Provide the [X, Y] coordinate of the cell's center where the given text is located.  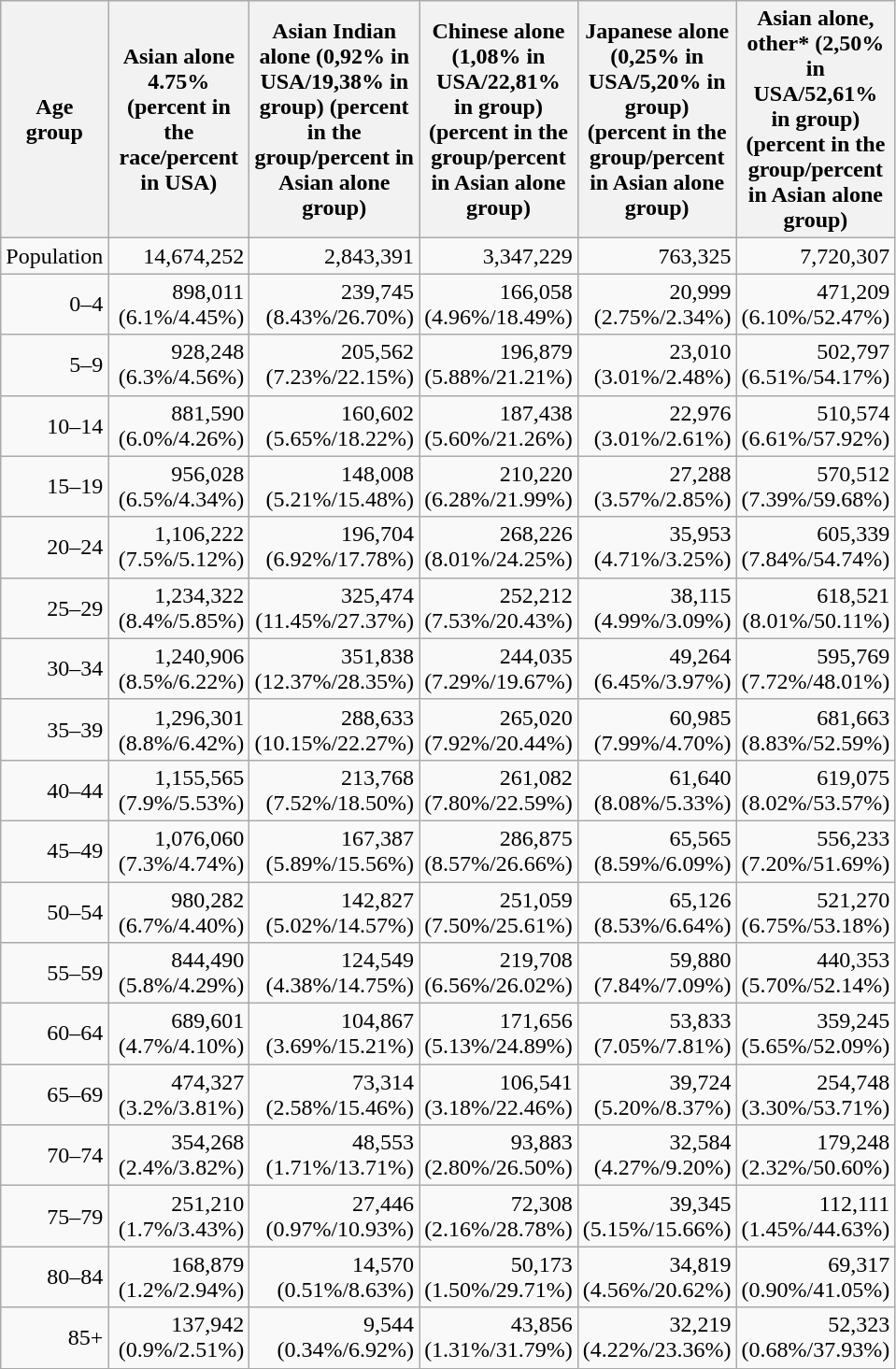
556,233 (7.20%/51.69%) [816, 850]
354,268 (2.4%/3.82%) [179, 1155]
351,838 (12.37%/28.35%) [334, 669]
187,438 (5.60%/21.26%) [499, 426]
502,797 (6.51%/54.17%) [816, 364]
166,058 (4.96%/18.49%) [499, 305]
196,704 (6.92%/17.78%) [334, 548]
7,720,307 [816, 256]
65,565 (8.59%/6.09%) [657, 850]
61,640 (8.08%/5.33%) [657, 791]
239,745 (8.43%/26.70%) [334, 305]
474,327 (3.2%/3.81%) [179, 1095]
30–34 [54, 669]
22,976 (3.01%/2.61%) [657, 426]
10–14 [54, 426]
14,674,252 [179, 256]
48,553 (1.71%/13.71%) [334, 1155]
Asian Indian alone (0,92% in USA/19,38% in group) (percent in the group/percent in Asian alone group) [334, 120]
Chinese alone (1,08% in USA/22,81% in group) (percent in the group/percent in Asian alone group) [499, 120]
38,115 (4.99%/3.09%) [657, 607]
980,282 (6.7%/4.40%) [179, 912]
34,819 (4.56%/20.62%) [657, 1276]
286,875 (8.57%/26.66%) [499, 850]
14,570 (0.51%/8.63%) [334, 1276]
261,082 (7.80%/22.59%) [499, 791]
1,076,060 (7.3%/4.74%) [179, 850]
50,173 (1.50%/29.71%) [499, 1276]
1,106,222 (7.5%/5.12%) [179, 548]
32,584 (4.27%/9.20%) [657, 1155]
956,028 (6.5%/4.34%) [179, 486]
219,708 (6.56%/26.02%) [499, 974]
254,748 (3.30%/53.71%) [816, 1095]
179,248 (2.32%/50.60%) [816, 1155]
Asian alone 4.75% (percent in the race/percent in USA) [179, 120]
20–24 [54, 548]
65–69 [54, 1095]
244,035 (7.29%/19.67%) [499, 669]
521,270 (6.75%/53.18%) [816, 912]
73,314 (2.58%/15.46%) [334, 1095]
148,008 (5.21%/15.48%) [334, 486]
844,490 (5.8%/4.29%) [179, 974]
268,226 (8.01%/24.25%) [499, 548]
288,633 (10.15%/22.27%) [334, 729]
196,879 (5.88%/21.21%) [499, 364]
1,155,565 (7.9%/5.53%) [179, 791]
325,474 (11.45%/27.37%) [334, 607]
65,126 (8.53%/6.64%) [657, 912]
45–49 [54, 850]
25–29 [54, 607]
35–39 [54, 729]
137,942 (0.9%/2.51%) [179, 1338]
1,234,322 (8.4%/5.85%) [179, 607]
440,353 (5.70%/52.14%) [816, 974]
52,323 (0.68%/37.93%) [816, 1338]
1,296,301 (8.8%/6.42%) [179, 729]
928,248 (6.3%/4.56%) [179, 364]
53,833 (7.05%/7.81%) [657, 1034]
93,883 (2.80%/26.50%) [499, 1155]
106,541 (3.18%/22.46%) [499, 1095]
Japanese alone (0,25% in USA/5,20% in group) (percent in the group/percent in Asian alone group) [657, 120]
251,210 (1.7%/3.43%) [179, 1217]
39,345 (5.15%/15.66%) [657, 1217]
618,521 (8.01%/50.11%) [816, 607]
681,663 (8.83%/52.59%) [816, 729]
471,209 (6.10%/52.47%) [816, 305]
Age group [54, 120]
69,317 (0.90%/41.05%) [816, 1276]
9,544 (0.34%/6.92%) [334, 1338]
2,843,391 [334, 256]
898,011 (6.1%/4.45%) [179, 305]
23,010 (3.01%/2.48%) [657, 364]
32,219 (4.22%/23.36%) [657, 1338]
252,212 (7.53%/20.43%) [499, 607]
689,601 (4.7%/4.10%) [179, 1034]
124,549 (4.38%/14.75%) [334, 974]
Population [54, 256]
75–79 [54, 1217]
595,769 (7.72%/48.01%) [816, 669]
27,288 (3.57%/2.85%) [657, 486]
49,264 (6.45%/3.97%) [657, 669]
167,387 (5.89%/15.56%) [334, 850]
251,059 (7.50%/25.61%) [499, 912]
265,020 (7.92%/20.44%) [499, 729]
40–44 [54, 791]
104,867 (3.69%/15.21%) [334, 1034]
15–19 [54, 486]
605,339 (7.84%/54.74%) [816, 548]
27,446 (0.97%/10.93%) [334, 1217]
763,325 [657, 256]
85+ [54, 1338]
112,111 (1.45%/44.63%) [816, 1217]
160,602 (5.65%/18.22%) [334, 426]
59,880 (7.84%/7.09%) [657, 974]
359,245 (5.65%/52.09%) [816, 1034]
Asian alone, other* (2,50% in USA/52,61% in group) (percent in the group/percent in Asian alone group) [816, 120]
570,512 (7.39%/59.68%) [816, 486]
20,999 (2.75%/2.34%) [657, 305]
50–54 [54, 912]
3,347,229 [499, 256]
881,590 (6.0%/4.26%) [179, 426]
168,879 (1.2%/2.94%) [179, 1276]
1,240,906 (8.5%/6.22%) [179, 669]
5–9 [54, 364]
39,724 (5.20%/8.37%) [657, 1095]
80–84 [54, 1276]
619,075 (8.02%/53.57%) [816, 791]
213,768 (7.52%/18.50%) [334, 791]
210,220 (6.28%/21.99%) [499, 486]
35,953 (4.71%/3.25%) [657, 548]
142,827 (5.02%/14.57%) [334, 912]
72,308 (2.16%/28.78%) [499, 1217]
55–59 [54, 974]
0–4 [54, 305]
60–64 [54, 1034]
70–74 [54, 1155]
43,856 (1.31%/31.79%) [499, 1338]
205,562 (7.23%/22.15%) [334, 364]
60,985 (7.99%/4.70%) [657, 729]
510,574 (6.61%/57.92%) [816, 426]
171,656 (5.13%/24.89%) [499, 1034]
